Locate the cell with the specified text and output its [X, Y] center coordinate. 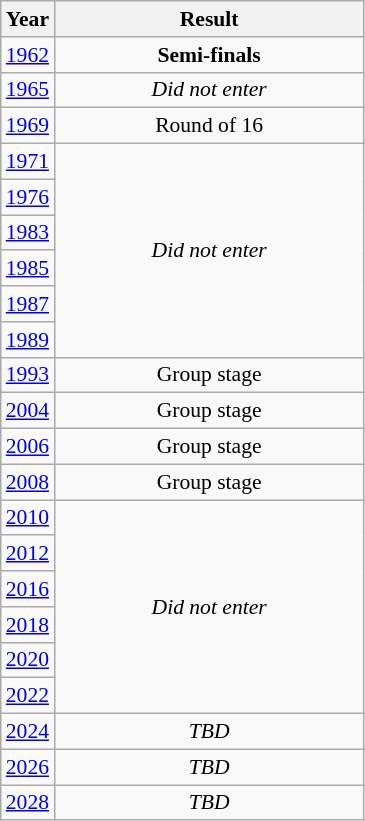
Round of 16 [209, 126]
2008 [28, 482]
2006 [28, 447]
1989 [28, 340]
2010 [28, 518]
2024 [28, 732]
Year [28, 19]
Semi-finals [209, 55]
2004 [28, 411]
1985 [28, 269]
Result [209, 19]
2020 [28, 660]
1969 [28, 126]
2028 [28, 803]
1983 [28, 233]
2026 [28, 767]
1965 [28, 90]
1976 [28, 197]
2016 [28, 589]
2022 [28, 696]
2018 [28, 625]
1987 [28, 304]
2012 [28, 554]
1993 [28, 375]
1962 [28, 55]
1971 [28, 162]
